Search for the cell housing the specified text and yield its [X, Y] center coordinate. 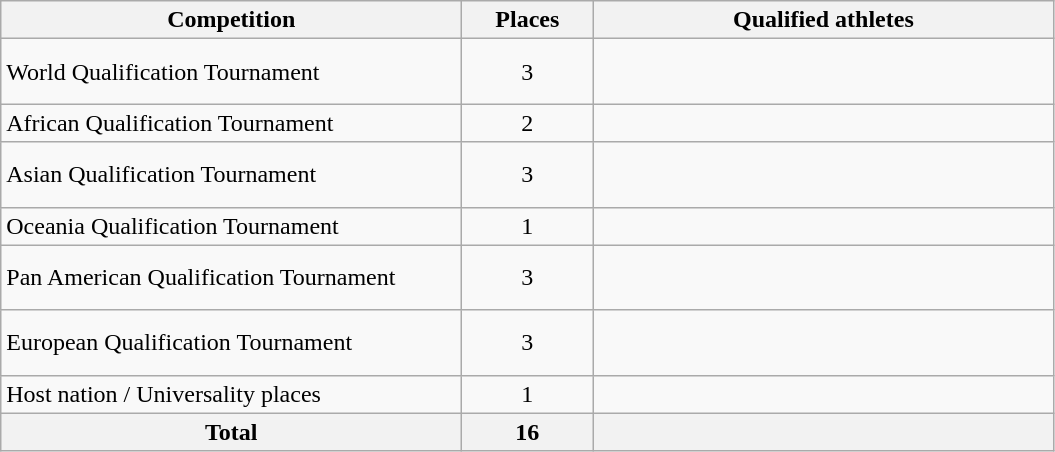
Total [232, 432]
Qualified athletes [824, 20]
World Qualification Tournament [232, 72]
Host nation / Universality places [232, 394]
Competition [232, 20]
2 [528, 123]
16 [528, 432]
African Qualification Tournament [232, 123]
European Qualification Tournament [232, 342]
Pan American Qualification Tournament [232, 278]
Places [528, 20]
Oceania Qualification Tournament [232, 226]
Asian Qualification Tournament [232, 174]
